Locate the cell with the specified text and output its [x, y] center coordinate. 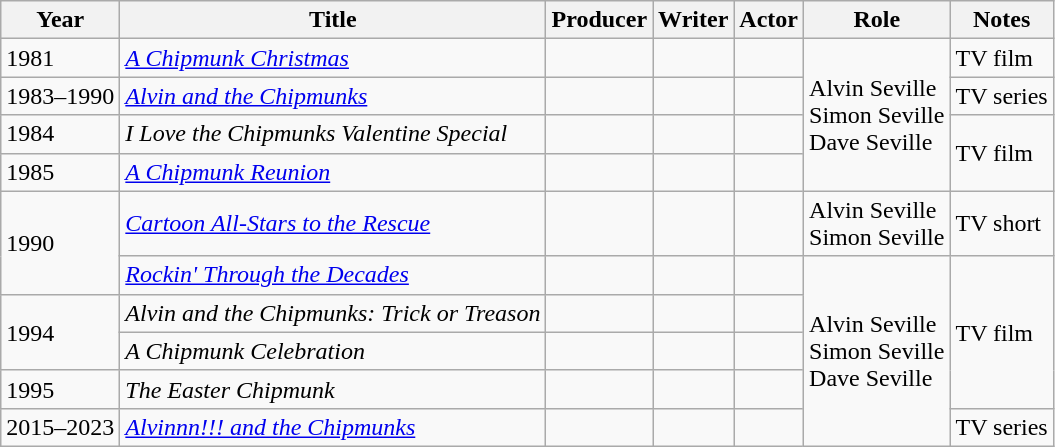
Year [60, 20]
Alvin and the Chipmunks [333, 96]
1983–1990 [60, 96]
1985 [60, 172]
Cartoon All-Stars to the Rescue [333, 224]
1995 [60, 389]
A Chipmunk Celebration [333, 351]
2015–2023 [60, 427]
1984 [60, 134]
A Chipmunk Christmas [333, 58]
The Easter Chipmunk [333, 389]
Alvin SevilleSimon Seville [877, 224]
I Love the Chipmunks Valentine Special [333, 134]
1990 [60, 242]
Notes [1002, 20]
1981 [60, 58]
Writer [694, 20]
Rockin' Through the Decades [333, 275]
1994 [60, 332]
Role [877, 20]
TV short [1002, 224]
Actor [769, 20]
Alvin and the Chipmunks: Trick or Treason [333, 313]
A Chipmunk Reunion [333, 172]
Alvinnn!!! and the Chipmunks [333, 427]
Title [333, 20]
Producer [600, 20]
